Return (x, y) of the center of cell containing provided text 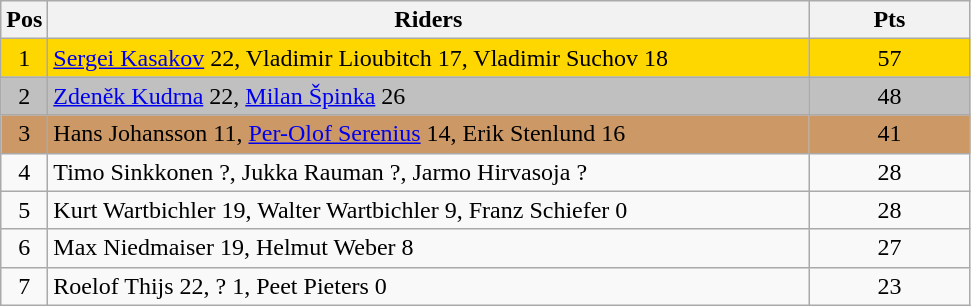
Hans Johansson 11, Per-Olof Serenius 14, Erik Stenlund 16 (428, 134)
3 (24, 134)
Timo Sinkkonen ?, Jukka Rauman ?, Jarmo Hirvasoja ? (428, 172)
Kurt Wartbichler 19, Walter Wartbichler 9, Franz Schiefer 0 (428, 210)
4 (24, 172)
27 (890, 248)
Riders (428, 20)
23 (890, 286)
5 (24, 210)
Zdeněk Kudrna 22, Milan Špinka 26 (428, 96)
41 (890, 134)
Roelof Thijs 22, ? 1, Peet Pieters 0 (428, 286)
Max Niedmaiser 19, Helmut Weber 8 (428, 248)
7 (24, 286)
6 (24, 248)
1 (24, 58)
Pts (890, 20)
Sergei Kasakov 22, Vladimir Lioubitch 17, Vladimir Suchov 18 (428, 58)
57 (890, 58)
Pos (24, 20)
48 (890, 96)
2 (24, 96)
